Search for the cell housing the specified text and yield its [x, y] center coordinate. 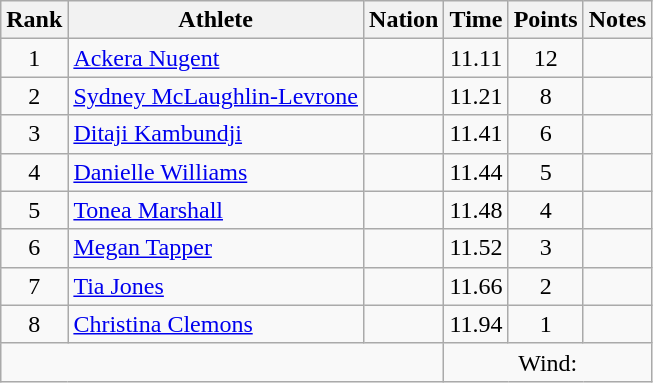
11.66 [476, 286]
Points [546, 20]
11.41 [476, 134]
11.44 [476, 172]
Athlete [216, 20]
Nation [404, 20]
12 [546, 58]
Time [476, 20]
Megan Tapper [216, 248]
11.11 [476, 58]
11.94 [476, 324]
7 [34, 286]
Tia Jones [216, 286]
Tonea Marshall [216, 210]
Ditaji Kambundji [216, 134]
11.21 [476, 96]
Sydney McLaughlin-Levrone [216, 96]
11.52 [476, 248]
Wind: [548, 362]
Notes [617, 20]
Ackera Nugent [216, 58]
Rank [34, 20]
Danielle Williams [216, 172]
11.48 [476, 210]
Christina Clemons [216, 324]
